From the cell containing the given text, extract its center point as [X, Y] coordinate. 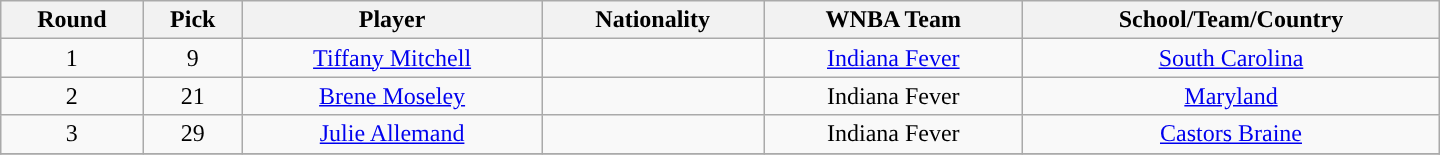
Julie Allemand [392, 134]
Round [72, 20]
29 [193, 134]
3 [72, 134]
21 [193, 96]
Nationality [653, 20]
9 [193, 58]
1 [72, 58]
School/Team/Country [1232, 20]
Maryland [1232, 96]
Brene Moseley [392, 96]
Castors Braine [1232, 134]
Player [392, 20]
2 [72, 96]
WNBA Team [894, 20]
South Carolina [1232, 58]
Tiffany Mitchell [392, 58]
Pick [193, 20]
